Output the [X, Y] coordinate of the center of the cell containing the given text.  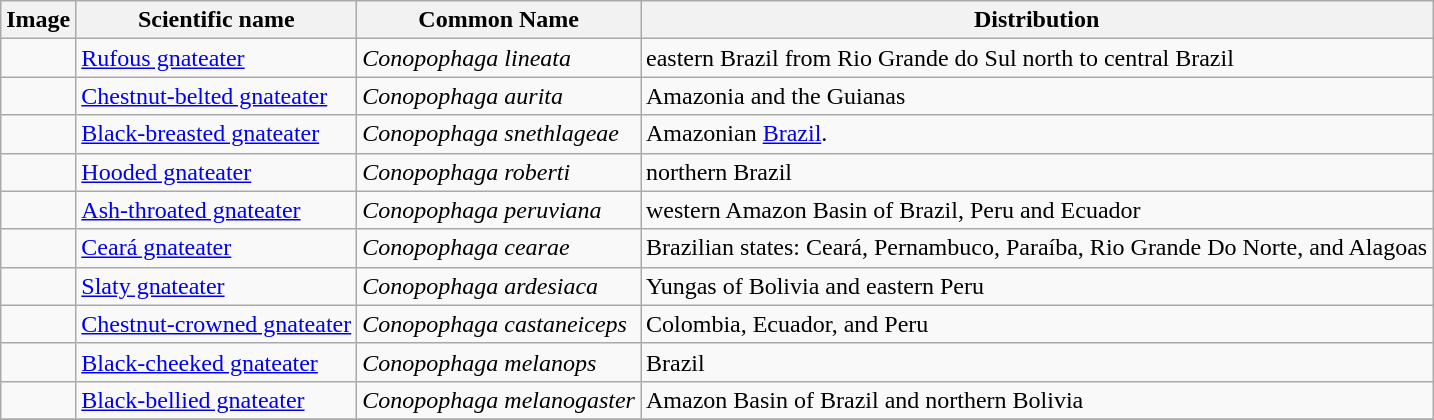
Conopophaga lineata [499, 58]
Chestnut-belted gnateater [216, 96]
Conopophaga peruviana [499, 210]
Conopophaga roberti [499, 172]
Conopophaga snethlageae [499, 134]
Hooded gnateater [216, 172]
Black-breasted gnateater [216, 134]
eastern Brazil from Rio Grande do Sul north to central Brazil [1036, 58]
Chestnut-crowned gnateater [216, 324]
northern Brazil [1036, 172]
Brazilian states: Ceará, Pernambuco, Paraíba, Rio Grande Do Norte, and Alagoas [1036, 248]
Conopophaga ardesiaca [499, 286]
Distribution [1036, 20]
Scientific name [216, 20]
Ash-throated gnateater [216, 210]
Image [38, 20]
Slaty gnateater [216, 286]
Amazonia and the Guianas [1036, 96]
Black-cheeked gnateater [216, 362]
western Amazon Basin of Brazil, Peru and Ecuador [1036, 210]
Ceará gnateater [216, 248]
Conopophaga melanops [499, 362]
Yungas of Bolivia and eastern Peru [1036, 286]
Black-bellied gnateater [216, 400]
Rufous gnateater [216, 58]
Conopophaga aurita [499, 96]
Brazil [1036, 362]
Common Name [499, 20]
Conopophaga cearae [499, 248]
Amazon Basin of Brazil and northern Bolivia [1036, 400]
Conopophaga melanogaster [499, 400]
Conopophaga castaneiceps [499, 324]
Amazonian Brazil. [1036, 134]
Colombia, Ecuador, and Peru [1036, 324]
